Return the [x, y] coordinate for the center point of the cell that contains the specified text.  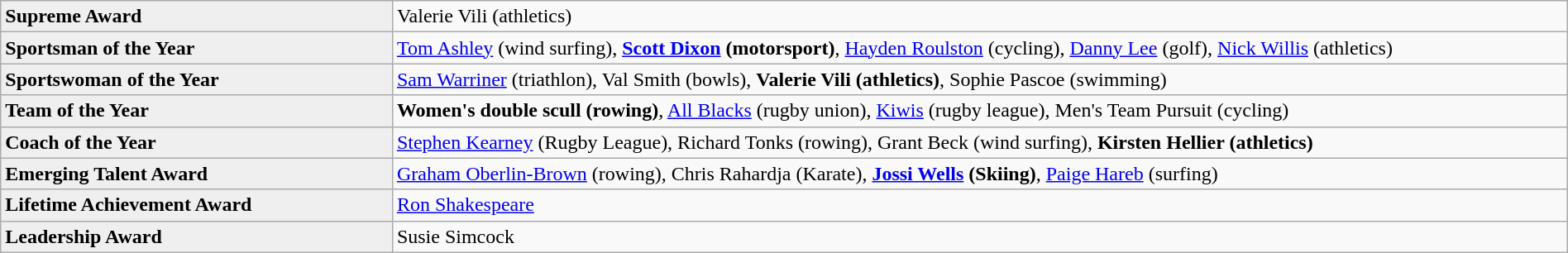
Susie Simcock [979, 236]
Women's double scull (rowing), All Blacks (rugby union), Kiwis (rugby league), Men's Team Pursuit (cycling) [979, 111]
Stephen Kearney (Rugby League), Richard Tonks (rowing), Grant Beck (wind surfing), Kirsten Hellier (athletics) [979, 142]
Coach of the Year [197, 142]
Emerging Talent Award [197, 174]
Leadership Award [197, 236]
Graham Oberlin-Brown (rowing), Chris Rahardja (Karate), Jossi Wells (Skiing), Paige Hareb (surfing) [979, 174]
Lifetime Achievement Award [197, 205]
Tom Ashley (wind surfing), Scott Dixon (motorsport), Hayden Roulston (cycling), Danny Lee (golf), Nick Willis (athletics) [979, 48]
Valerie Vili (athletics) [979, 17]
Team of the Year [197, 111]
Ron Shakespeare [979, 205]
Sportsman of the Year [197, 48]
Sam Warriner (triathlon), Val Smith (bowls), Valerie Vili (athletics), Sophie Pascoe (swimming) [979, 79]
Supreme Award [197, 17]
Sportswoman of the Year [197, 79]
